Return (X, Y) of the center of cell containing provided text 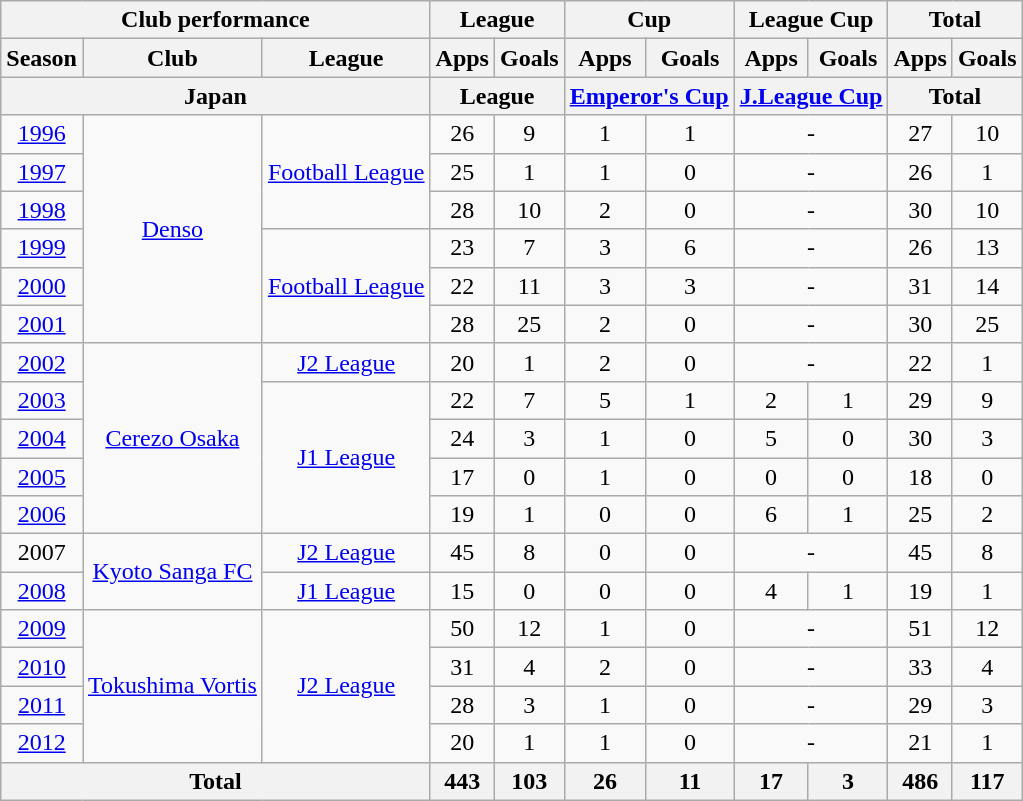
Season (42, 58)
33 (920, 667)
2002 (42, 362)
2003 (42, 400)
2006 (42, 515)
Club performance (216, 20)
2012 (42, 743)
Cerezo Osaka (172, 438)
Japan (216, 96)
1998 (42, 210)
1997 (42, 172)
103 (529, 781)
15 (462, 591)
2004 (42, 438)
23 (462, 248)
13 (987, 248)
2000 (42, 286)
Denso (172, 229)
117 (987, 781)
51 (920, 629)
2007 (42, 553)
Cup (649, 20)
27 (920, 134)
1996 (42, 134)
2010 (42, 667)
Club (172, 58)
24 (462, 438)
18 (920, 477)
J.League Cup (811, 96)
Emperor's Cup (649, 96)
2005 (42, 477)
League Cup (811, 20)
443 (462, 781)
14 (987, 286)
2011 (42, 705)
2009 (42, 629)
Kyoto Sanga FC (172, 572)
Tokushima Vortis (172, 686)
486 (920, 781)
2001 (42, 324)
50 (462, 629)
1999 (42, 248)
21 (920, 743)
2008 (42, 591)
